Pinpoint the cell where the given text exists, returning its [x, y] midpoint coordinate. 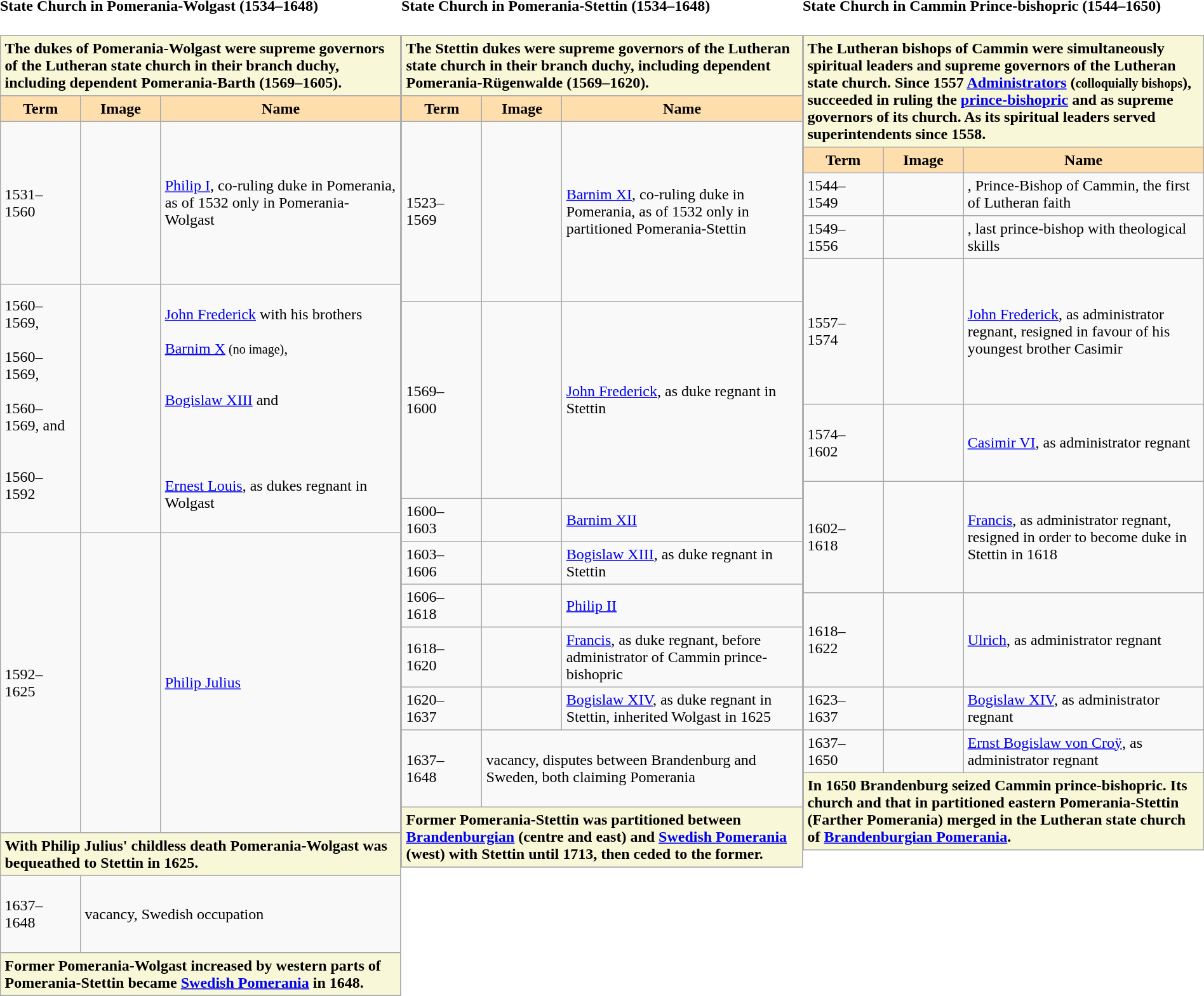
John Frederick with his brothersBarnim X (no image),Bogislaw XIII andErnest Louis, as dukes regnant in Wolgast [281, 408]
1600–1603 [442, 520]
1560–1569, 1560–1569, 1560–1569, and 1560–1592 [41, 408]
1623–1637 [843, 708]
1618–1622 [843, 639]
1549–1556 [843, 237]
1592–1625 [41, 682]
Bogislaw XIII, as duke regnant in Stettin [682, 562]
Ernst Bogislaw von Croÿ, as administrator regnant [1083, 751]
1620–1637 [442, 708]
Philip II [682, 606]
Philip Julius [281, 682]
Francis, as administrator regnant, resigned in order to become duke in Stettin in 1618 [1083, 537]
1523–1569 [442, 211]
John Frederick, as administrator regnant, resigned in favour of his youngest brother Casimir [1083, 331]
Francis, as duke regnant, before administrator of Cammin prince-bishopric [682, 656]
Bogislaw XIV, as administrator regnant [1083, 708]
1544–1549 [843, 194]
Ulrich, as administrator regnant [1083, 639]
Casimir VI, as administrator regnant [1083, 442]
1602–1618 [843, 537]
Philip I, co-ruling duke in Pomerania, as of 1532 only in Pomerania-Wolgast [281, 203]
Former Pomerania-Wolgast increased by western parts of Pomerania-Stettin became Swedish Pomerania in 1648. [201, 974]
1637–1650 [843, 751]
1569–1600 [442, 399]
Barnim XI, co-ruling duke in Pomerania, as of 1532 only in partitioned Pomerania-Stettin [682, 211]
Bogislaw XIV, as duke regnant in Stettin, inherited Wolgast in 1625 [682, 708]
1574–1602 [843, 442]
1531–1560 [41, 203]
vacancy, Swedish occupation [241, 914]
The Stettin dukes were supreme governors of the Lutheran state church in their branch duchy, including dependent Pomerania-Rügenwalde (1569–1620). [602, 65]
1603–1606 [442, 562]
John Frederick, as duke regnant in Stettin [682, 399]
, Prince-Bishop of Cammin, the first of Lutheran faith [1083, 194]
1618–1620 [442, 656]
1606–1618 [442, 606]
, last prince-bishop with theological skills [1083, 237]
Barnim XII [682, 520]
With Philip Julius' childless death Pomerania-Wolgast was bequeathed to Stettin in 1625. [201, 854]
1557–1574 [843, 331]
vacancy, disputes between Brandenburg and Sweden, both claiming Pomerania [642, 768]
